Determine the (x, y) coordinate at the center of the cell enclosing the given text.  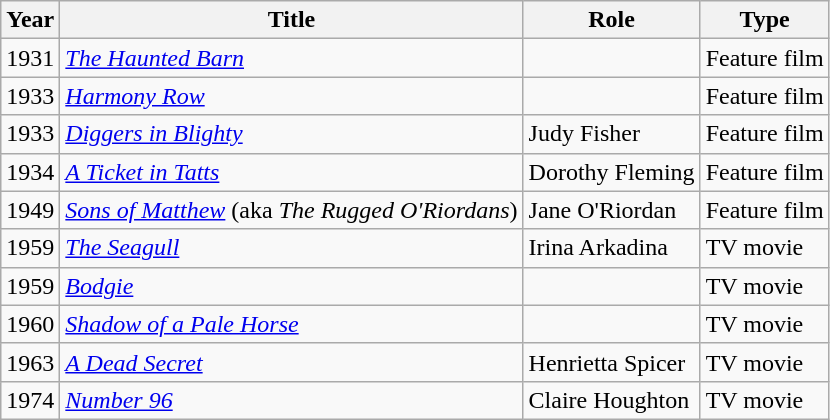
Shadow of a Pale Horse (292, 324)
A Dead Secret (292, 362)
Jane O'Riordan (612, 210)
The Seagull (292, 248)
Bodgie (292, 286)
Year (30, 20)
1934 (30, 172)
Harmony Row (292, 96)
Sons of Matthew (aka The Rugged O'Riordans) (292, 210)
Diggers in Blighty (292, 134)
Dorothy Fleming (612, 172)
Irina Arkadina (612, 248)
1974 (30, 400)
Type (764, 20)
Number 96 (292, 400)
1949 (30, 210)
1931 (30, 58)
Role (612, 20)
Judy Fisher (612, 134)
1963 (30, 362)
Claire Houghton (612, 400)
A Ticket in Tatts (292, 172)
Henrietta Spicer (612, 362)
The Haunted Barn (292, 58)
Title (292, 20)
1960 (30, 324)
